Find where the given text appears and provide that cell's center as [X, Y] coordinate. 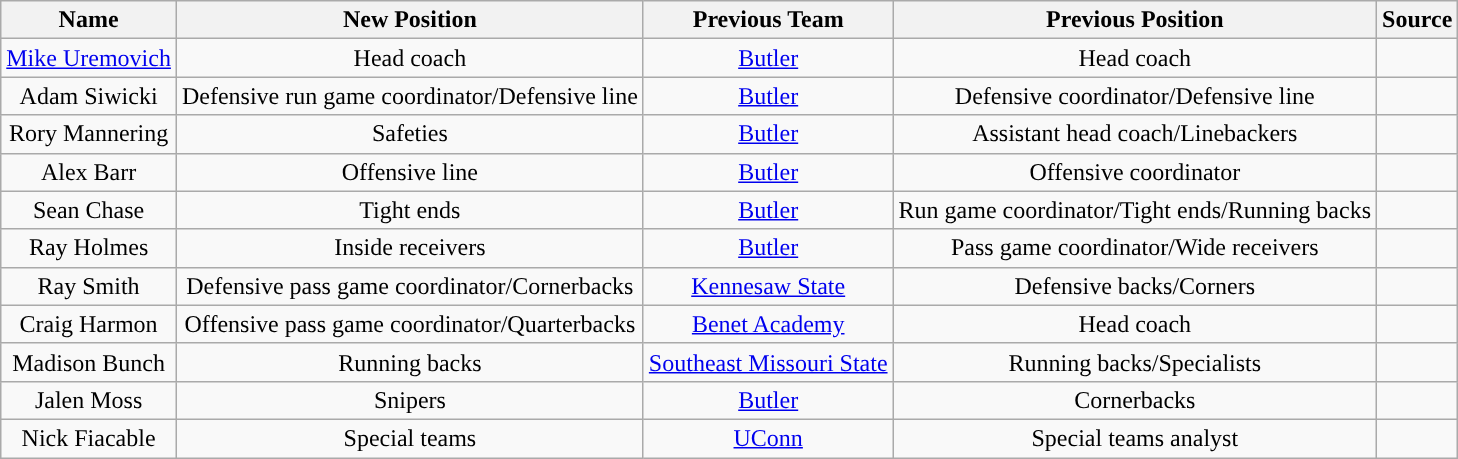
Offensive line [410, 172]
Southeast Missouri State [768, 362]
Defensive backs/Corners [1134, 286]
New Position [410, 20]
Pass game coordinator/Wide receivers [1134, 248]
Inside receivers [410, 248]
Alex Barr [89, 172]
Nick Fiacable [89, 438]
UConn [768, 438]
Running backs/Specialists [1134, 362]
Tight ends [410, 210]
Special teams analyst [1134, 438]
Madison Bunch [89, 362]
Previous Position [1134, 20]
Defensive run game coordinator/Defensive line [410, 96]
Offensive pass game coordinator/Quarterbacks [410, 324]
Rory Mannering [89, 134]
Snipers [410, 400]
Offensive coordinator [1134, 172]
Running backs [410, 362]
Special teams [410, 438]
Defensive coordinator/Defensive line [1134, 96]
Jalen Moss [89, 400]
Benet Academy [768, 324]
Kennesaw State [768, 286]
Name [89, 20]
Assistant head coach/Linebackers [1134, 134]
Adam Siwicki [89, 96]
Run game coordinator/Tight ends/Running backs [1134, 210]
Defensive pass game coordinator/Cornerbacks [410, 286]
Sean Chase [89, 210]
Mike Uremovich [89, 58]
Ray Smith [89, 286]
Cornerbacks [1134, 400]
Source [1418, 20]
Previous Team [768, 20]
Safeties [410, 134]
Craig Harmon [89, 324]
Ray Holmes [89, 248]
